Determine the [X, Y] coordinate at the center of the cell enclosing the given text.  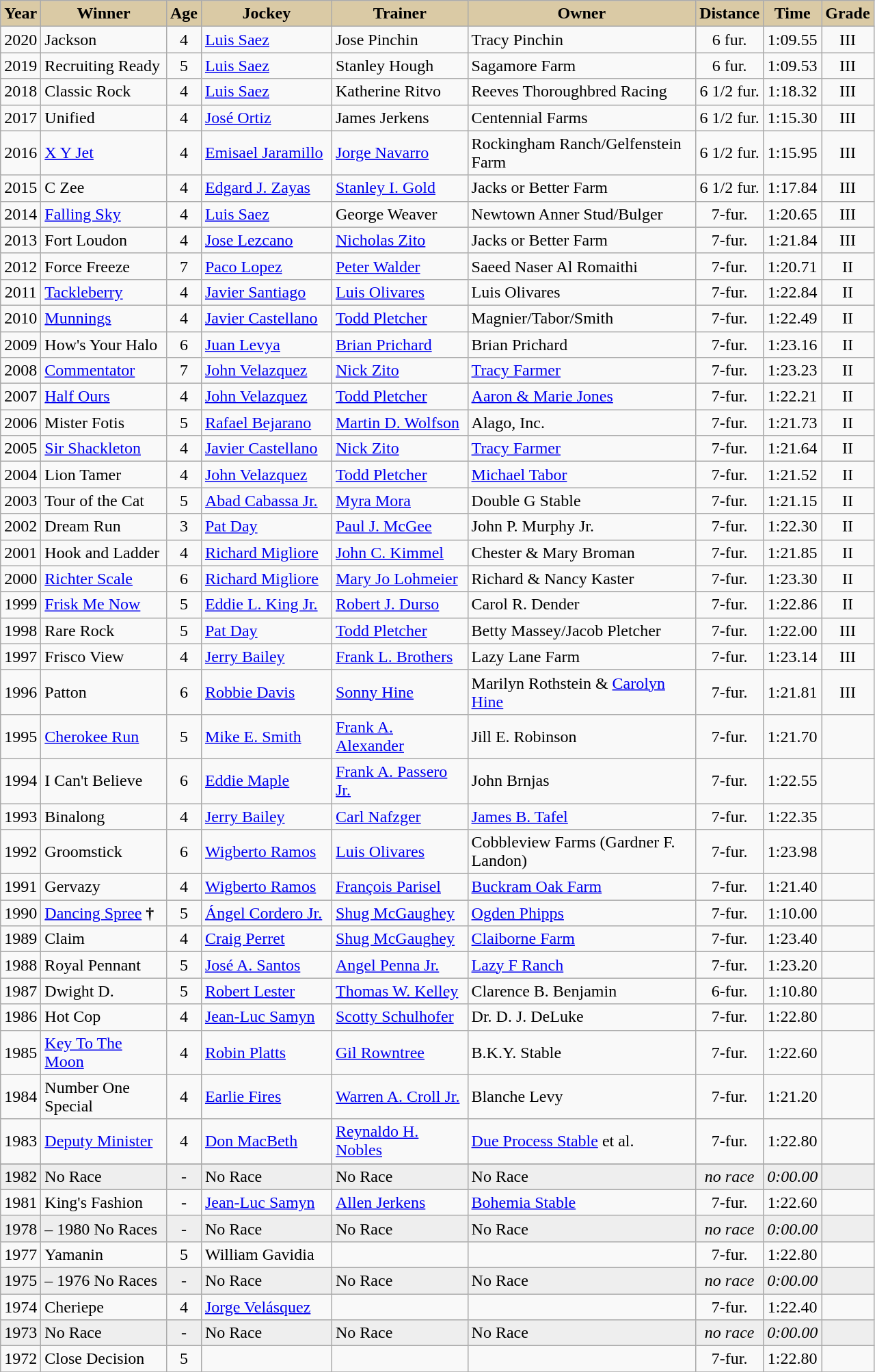
Sonny Hine [399, 692]
2006 [21, 423]
John P. Murphy Jr. [582, 527]
Carol R. Dender [582, 605]
1:21.84 [793, 240]
1973 [21, 1333]
Bohemia Stable [582, 1202]
1986 [21, 1017]
1:22.86 [793, 605]
Marilyn Rothstein & Carolyn Hine [582, 692]
2014 [21, 214]
Munnings [104, 318]
Commentator [104, 371]
Abad Cabassa Jr. [267, 501]
Reeves Thoroughbred Racing [582, 92]
Jockey [267, 14]
Unified [104, 118]
Due Process Stable et al. [582, 1141]
Dream Run [104, 527]
Falling Sky [104, 214]
2019 [21, 66]
Yamanin [104, 1254]
1993 [21, 816]
Javier Santiago [267, 292]
1:21.40 [793, 887]
2003 [21, 501]
Hot Cop [104, 1017]
2017 [21, 118]
1991 [21, 887]
2020 [21, 40]
Dancing Spree † [104, 913]
Warren A. Croll Jr. [399, 1097]
Groomstick [104, 852]
Saeed Naser Al Romaithi [582, 266]
Juan Levya [267, 344]
Clarence B. Benjamin [582, 991]
Emisael Jaramillo [267, 153]
Stanley I. Gold [399, 188]
2005 [21, 449]
X Y Jet [104, 153]
Key To The Moon [104, 1052]
1:20.65 [793, 214]
Don MacBeth [267, 1141]
Hook and Ladder [104, 553]
2004 [21, 475]
2013 [21, 240]
Paul J. McGee [399, 527]
José Ortiz [267, 118]
Recruiting Ready [104, 66]
Double G Stable [582, 501]
William Gavidia [267, 1254]
2018 [21, 92]
1999 [21, 605]
Allen Jerkens [399, 1202]
Lion Tamer [104, 475]
John Brnjas [582, 781]
Rare Rock [104, 631]
Ogden Phipps [582, 913]
2010 [21, 318]
Year [21, 14]
1982 [21, 1176]
1:15.95 [793, 153]
1:22.21 [793, 397]
1:18.32 [793, 92]
1:22.55 [793, 781]
John C. Kimmel [399, 553]
Thomas W. Kelley [399, 991]
Patton [104, 692]
1:09.55 [793, 40]
1:10.80 [793, 991]
2009 [21, 344]
Close Decision [104, 1359]
Aaron & Marie Jones [582, 397]
1:23.30 [793, 579]
Cobbleview Farms (Gardner F. Landon) [582, 852]
1:21.52 [793, 475]
Nicholas Zito [399, 240]
1:21.20 [793, 1097]
1:23.14 [793, 657]
2007 [21, 397]
1977 [21, 1254]
Binalong [104, 816]
1997 [21, 657]
B.K.Y. Stable [582, 1052]
1972 [21, 1359]
1975 [21, 1280]
George Weaver [399, 214]
1998 [21, 631]
Jose Lezcano [267, 240]
2015 [21, 188]
Myra Mora [399, 501]
1:21.81 [793, 692]
1995 [21, 736]
1:22.35 [793, 816]
1:23.98 [793, 852]
Classic Rock [104, 92]
Jorge Navarro [399, 153]
Gervazy [104, 887]
2000 [21, 579]
2002 [21, 527]
Rafael Bejarano [267, 423]
1:22.49 [793, 318]
Tour of the Cat [104, 501]
Tackleberry [104, 292]
Winner [104, 14]
Claiborne Farm [582, 939]
Richter Scale [104, 579]
1:22.00 [793, 631]
Dr. D. J. DeLuke [582, 1017]
1996 [21, 692]
– 1976 No Races [104, 1280]
Martin D. Wolfson [399, 423]
– 1980 No Races [104, 1228]
2001 [21, 553]
1:20.71 [793, 266]
Frisk Me Now [104, 605]
Gil Rowntree [399, 1052]
Sir Shackleton [104, 449]
Number One Special [104, 1097]
Mike E. Smith [267, 736]
Royal Pennant [104, 965]
1:23.23 [793, 371]
Cheriepe [104, 1307]
Reynaldo H. Nobles [399, 1141]
1981 [21, 1202]
Newtown Anner Stud/Bulger [582, 214]
1987 [21, 991]
How's Your Halo [104, 344]
2011 [21, 292]
Distance [730, 14]
Age [183, 14]
1990 [21, 913]
James B. Tafel [582, 816]
Blanche Levy [582, 1097]
Ángel Cordero Jr. [267, 913]
Katherine Ritvo [399, 92]
Dwight D. [104, 991]
Claim [104, 939]
Mary Jo Lohmeier [399, 579]
Mister Fotis [104, 423]
Scotty Schulhofer [399, 1017]
Betty Massey/Jacob Pletcher [582, 631]
C Zee [104, 188]
Half Ours [104, 397]
François Parisel [399, 887]
Robbie Davis [267, 692]
Eddie Maple [267, 781]
Frank A. Passero Jr. [399, 781]
1:21.64 [793, 449]
1:22.84 [793, 292]
Deputy Minister [104, 1141]
Paco Lopez [267, 266]
1989 [21, 939]
2008 [21, 371]
Eddie L. King Jr. [267, 605]
Stanley Hough [399, 66]
1988 [21, 965]
1:23.16 [793, 344]
1:22.30 [793, 527]
6-fur. [730, 991]
Frank A. Alexander [399, 736]
Robin Platts [267, 1052]
1:23.20 [793, 965]
Robert Lester [267, 991]
1974 [21, 1307]
1:23.40 [793, 939]
1:21.73 [793, 423]
Peter Walder [399, 266]
1:21.85 [793, 553]
Frisco View [104, 657]
Cherokee Run [104, 736]
Centennial Farms [582, 118]
Craig Perret [267, 939]
3 [183, 527]
Frank L. Brothers [399, 657]
1992 [21, 852]
1:22.40 [793, 1307]
Alago, Inc. [582, 423]
1978 [21, 1228]
Michael Tabor [582, 475]
Edgard J. Zayas [267, 188]
José A. Santos [267, 965]
1:09.53 [793, 66]
Richard & Nancy Kaster [582, 579]
1984 [21, 1097]
Buckram Oak Farm [582, 887]
1994 [21, 781]
Trainer [399, 14]
1985 [21, 1052]
1:21.70 [793, 736]
Angel Penna Jr. [399, 965]
1:17.84 [793, 188]
1:15.30 [793, 118]
1983 [21, 1141]
2016 [21, 153]
Jill E. Robinson [582, 736]
I Can't Believe [104, 781]
Force Freeze [104, 266]
Lazy F Ranch [582, 965]
Grade [848, 14]
Chester & Mary Broman [582, 553]
Rockingham Ranch/Gelfenstein Farm [582, 153]
Fort Loudon [104, 240]
Magnier/Tabor/Smith [582, 318]
Carl Nafzger [399, 816]
King's Fashion [104, 1202]
Owner [582, 14]
James Jerkens [399, 118]
Jose Pinchin [399, 40]
1:21.15 [793, 501]
Time [793, 14]
Jackson [104, 40]
Sagamore Farm [582, 66]
Robert J. Durso [399, 605]
Jorge Velásquez [267, 1307]
1:10.00 [793, 913]
Tracy Pinchin [582, 40]
Lazy Lane Farm [582, 657]
2012 [21, 266]
Earlie Fires [267, 1097]
